Determine the [x, y] coordinate at the center of the cell enclosing the given text.  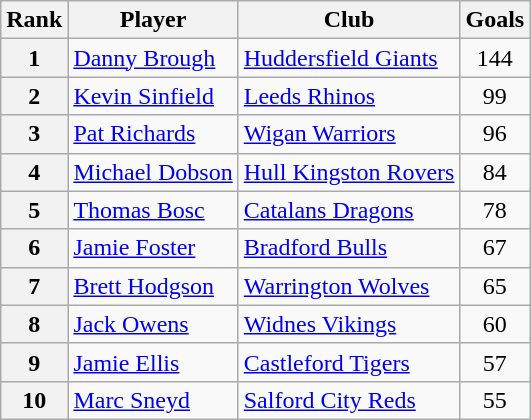
Michael Dobson [153, 172]
Kevin Sinfield [153, 96]
Huddersfield Giants [349, 58]
Salford City Reds [349, 400]
67 [495, 248]
Jamie Ellis [153, 362]
5 [34, 210]
Widnes Vikings [349, 324]
3 [34, 134]
Rank [34, 20]
Club [349, 20]
57 [495, 362]
2 [34, 96]
Goals [495, 20]
84 [495, 172]
Jack Owens [153, 324]
Pat Richards [153, 134]
65 [495, 286]
Hull Kingston Rovers [349, 172]
96 [495, 134]
9 [34, 362]
Jamie Foster [153, 248]
Warrington Wolves [349, 286]
Brett Hodgson [153, 286]
Wigan Warriors [349, 134]
Bradford Bulls [349, 248]
Danny Brough [153, 58]
55 [495, 400]
78 [495, 210]
4 [34, 172]
60 [495, 324]
10 [34, 400]
Catalans Dragons [349, 210]
Castleford Tigers [349, 362]
Player [153, 20]
Leeds Rhinos [349, 96]
8 [34, 324]
1 [34, 58]
99 [495, 96]
Marc Sneyd [153, 400]
7 [34, 286]
144 [495, 58]
6 [34, 248]
Thomas Bosc [153, 210]
